Extract the (x, y) coordinate from the center of the cell holding the provided text.  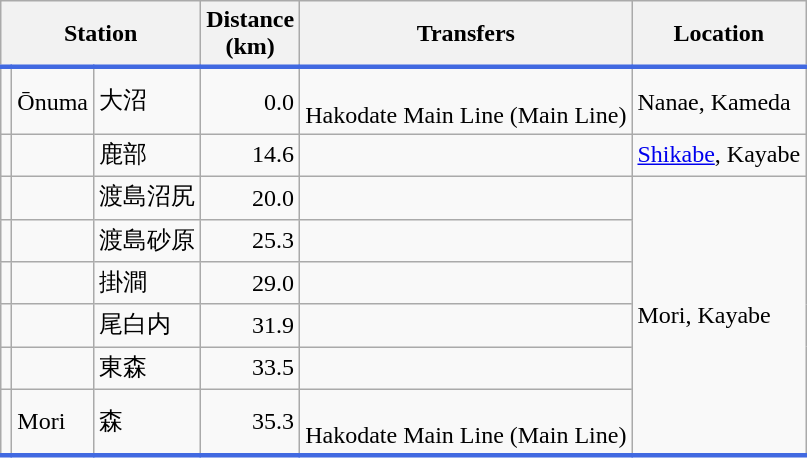
25.3 (250, 240)
33.5 (250, 368)
Mori (53, 422)
Location (719, 34)
0.0 (250, 100)
Distance(km) (250, 34)
35.3 (250, 422)
29.0 (250, 284)
渡島沼尻 (148, 198)
尾白内 (148, 326)
14.6 (250, 156)
掛澗 (148, 284)
Shikabe, Kayabe (719, 156)
20.0 (250, 198)
大沼 (148, 100)
Ōnuma (53, 100)
Transfers (466, 34)
東森 (148, 368)
31.9 (250, 326)
鹿部 (148, 156)
Mori, Kayabe (719, 316)
渡島砂原 (148, 240)
森 (148, 422)
Nanae, Kameda (719, 100)
Station (101, 34)
